Find where the given text appears and provide that cell's center as (x, y) coordinate. 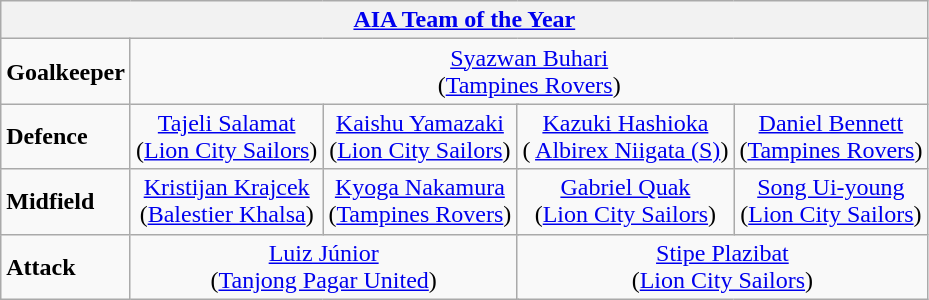
Goalkeeper (66, 72)
Daniel Bennett (Tampines Rovers) (831, 136)
Kaishu Yamazaki (Lion City Sailors) (420, 136)
Luiz Júnior (Tanjong Pagar United) (323, 266)
Midfield (66, 202)
Tajeli Salamat (Lion City Sailors) (226, 136)
Kyoga Nakamura (Tampines Rovers) (420, 202)
Syazwan Buhari (Tampines Rovers) (528, 72)
Gabriel Quak (Lion City Sailors) (626, 202)
Kazuki Hashioka ( Albirex Niigata (S)) (626, 136)
Kristijan Krajcek (Balestier Khalsa) (226, 202)
Stipe Plazibat (Lion City Sailors) (722, 266)
Song Ui-young (Lion City Sailors) (831, 202)
AIA Team of the Year (464, 20)
Defence (66, 136)
Attack (66, 266)
